Search for the cell housing the specified text and yield its (X, Y) center coordinate. 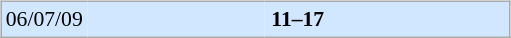
06/07/09 (44, 19)
11–17 (298, 19)
